Pinpoint the cell where the given text exists, returning its (X, Y) midpoint coordinate. 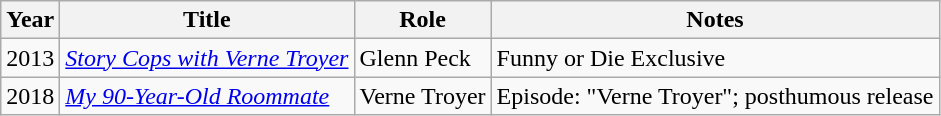
My 90-Year-Old Roommate (207, 96)
2013 (30, 58)
Year (30, 20)
Glenn Peck (422, 58)
Funny or Die Exclusive (715, 58)
2018 (30, 96)
Notes (715, 20)
Episode: "Verne Troyer"; posthumous release (715, 96)
Role (422, 20)
Story Cops with Verne Troyer (207, 58)
Title (207, 20)
Verne Troyer (422, 96)
